Capture the cell that displays the provided text and extract its [x, y] central coordinate. 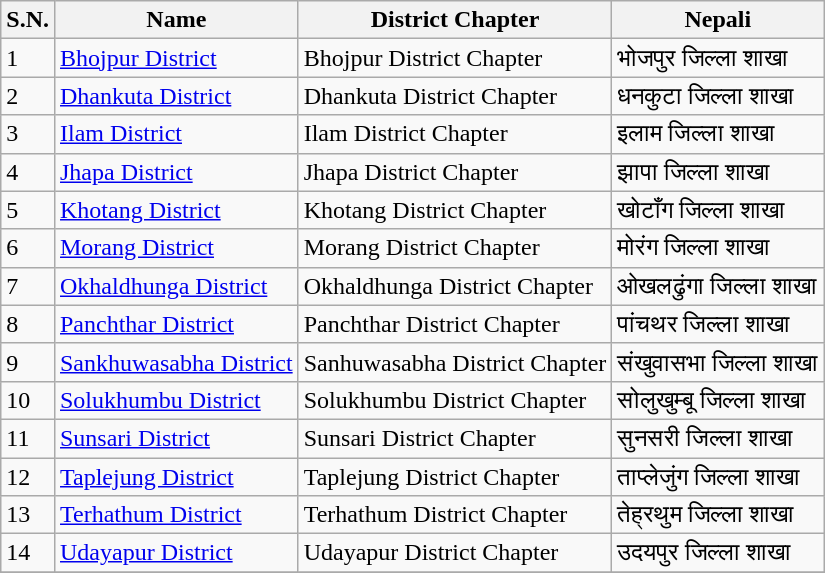
1 [28, 58]
10 [28, 400]
मोरंग जिल्ला शाखा [718, 248]
ओखलढुंगा जिल्ला शाखा [718, 286]
9 [28, 362]
Ilam District [176, 134]
पांचथर जिल्ला शाखा [718, 324]
झापा जिल्ला शाखा [718, 172]
Taplejung District [176, 477]
Terhathum District Chapter [455, 515]
Bhojpur District Chapter [455, 58]
8 [28, 324]
District Chapter [455, 20]
संखुवासभा जिल्ला शाखा [718, 362]
Dhankuta District [176, 96]
Sunsari District [176, 438]
Panchthar District [176, 324]
Okhaldhunga District [176, 286]
5 [28, 210]
Terhathum District [176, 515]
Dhankuta District Chapter [455, 96]
Bhojpur District [176, 58]
13 [28, 515]
Udayapur District [176, 553]
Morang District [176, 248]
Sankhuwasabha District [176, 362]
भोजपुर जिल्ला शाखा [718, 58]
Udayapur District Chapter [455, 553]
Panchthar District Chapter [455, 324]
धनकुटा जिल्ला शाखा [718, 96]
Name [176, 20]
Ilam District Chapter [455, 134]
2 [28, 96]
4 [28, 172]
Sanhuwasabha District Chapter [455, 362]
6 [28, 248]
3 [28, 134]
खोटाँग जिल्ला शाखा [718, 210]
Jhapa District Chapter [455, 172]
इलाम जिल्ला शाखा [718, 134]
उदयपुर जिल्ला शाखा [718, 553]
Okhaldhunga District Chapter [455, 286]
तेह्रथुम जिल्ला शाखा [718, 515]
14 [28, 553]
Solukhumbu District Chapter [455, 400]
Nepali [718, 20]
ताप्लेजुंग जिल्ला शाखा [718, 477]
12 [28, 477]
सोलुखुम्बू जिल्ला शाखा [718, 400]
Khotang District Chapter [455, 210]
Sunsari District Chapter [455, 438]
Taplejung District Chapter [455, 477]
S.N. [28, 20]
Solukhumbu District [176, 400]
Khotang District [176, 210]
सुनसरी जिल्ला शाखा [718, 438]
Jhapa District [176, 172]
11 [28, 438]
7 [28, 286]
Morang District Chapter [455, 248]
